Provide the (X, Y) coordinate of the cell's center where the given text is located.  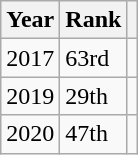
Rank (94, 20)
2020 (30, 134)
63rd (94, 58)
2019 (30, 96)
2017 (30, 58)
47th (94, 134)
29th (94, 96)
Year (30, 20)
